Capture the cell that displays the provided text and extract its [X, Y] central coordinate. 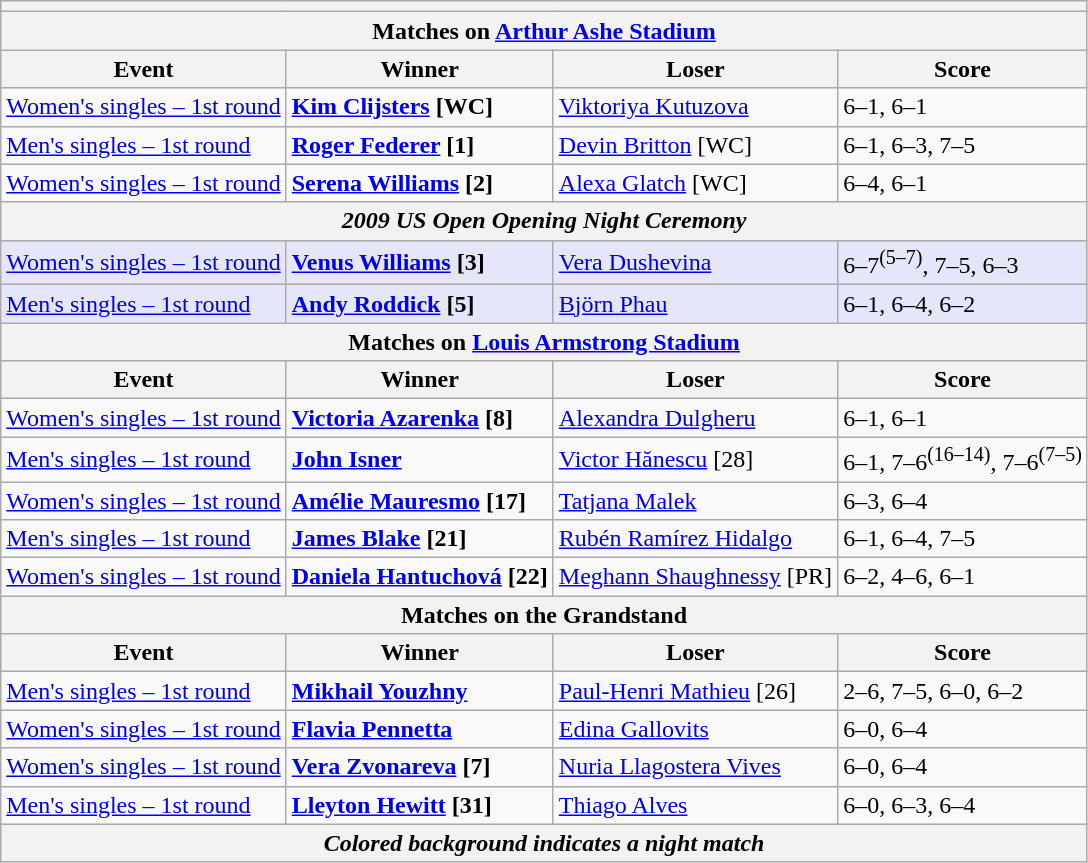
James Blake [21] [420, 539]
6–4, 6–1 [963, 183]
Nuria Llagostera Vives [695, 767]
Amélie Mauresmo [17] [420, 501]
6–1, 7–6(16–14), 7–6(7–5) [963, 460]
Victoria Azarenka [8] [420, 418]
Matches on Louis Armstrong Stadium [544, 342]
Daniela Hantuchová [22] [420, 577]
Thiago Alves [695, 805]
Björn Phau [695, 304]
John Isner [420, 460]
Tatjana Malek [695, 501]
Paul-Henri Mathieu [26] [695, 691]
Victor Hănescu [28] [695, 460]
Serena Williams [2] [420, 183]
Mikhail Youzhny [420, 691]
Lleyton Hewitt [31] [420, 805]
Roger Federer [1] [420, 145]
Edina Gallovits [695, 729]
2009 US Open Opening Night Ceremony [544, 221]
6–2, 4–6, 6–1 [963, 577]
6–0, 6–3, 6–4 [963, 805]
6–1, 6–4, 7–5 [963, 539]
6–3, 6–4 [963, 501]
Viktoriya Kutuzova [695, 107]
Meghann Shaughnessy [PR] [695, 577]
Kim Clijsters [WC] [420, 107]
Matches on Arthur Ashe Stadium [544, 31]
Vera Zvonareva [7] [420, 767]
Rubén Ramírez Hidalgo [695, 539]
Alexandra Dulgheru [695, 418]
Devin Britton [WC] [695, 145]
6–7(5–7), 7–5, 6–3 [963, 262]
Vera Dushevina [695, 262]
Matches on the Grandstand [544, 615]
6–1, 6–4, 6–2 [963, 304]
Alexa Glatch [WC] [695, 183]
Flavia Pennetta [420, 729]
Andy Roddick [5] [420, 304]
Venus Williams [3] [420, 262]
Colored background indicates a night match [544, 843]
6–1, 6–3, 7–5 [963, 145]
2–6, 7–5, 6–0, 6–2 [963, 691]
